For the text-containing cell, return its midpoint in [x, y] coordinate format. 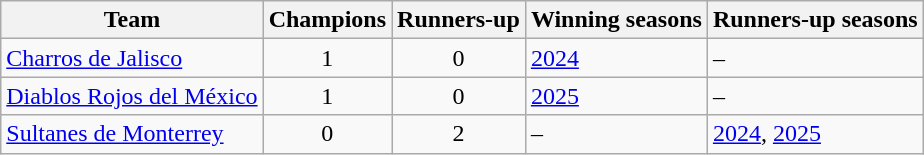
Team [132, 20]
Champions [327, 20]
Runners-up seasons [815, 20]
2025 [616, 96]
Diablos Rojos del México [132, 96]
Charros de Jalisco [132, 58]
2024 [616, 58]
2 [459, 134]
2024, 2025 [815, 134]
Sultanes de Monterrey [132, 134]
Winning seasons [616, 20]
Runners-up [459, 20]
